Search for the cell housing the specified text and yield its (x, y) center coordinate. 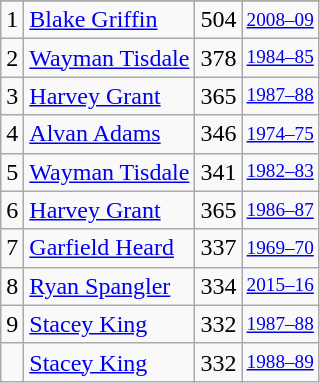
8 (12, 286)
6 (12, 210)
Ryan Spangler (110, 286)
2015–16 (280, 286)
1 (12, 20)
Garfield Heard (110, 248)
7 (12, 248)
4 (12, 134)
1986–87 (280, 210)
1988–89 (280, 362)
1974–75 (280, 134)
1984–85 (280, 58)
2008–09 (280, 20)
346 (218, 134)
5 (12, 172)
1969–70 (280, 248)
1982–83 (280, 172)
3 (12, 96)
Blake Griffin (110, 20)
378 (218, 58)
334 (218, 286)
337 (218, 248)
504 (218, 20)
Alvan Adams (110, 134)
341 (218, 172)
9 (12, 324)
2 (12, 58)
